Search for the cell housing the specified text and yield its (X, Y) center coordinate. 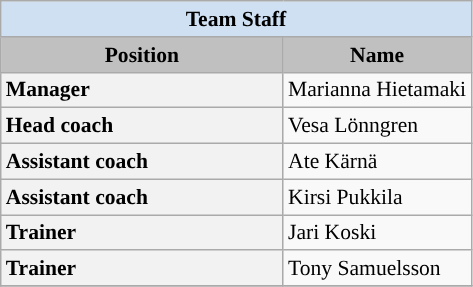
Position (142, 55)
Ate Kärnä (377, 162)
Tony Samuelsson (377, 269)
Manager (142, 90)
Vesa Lönngren (377, 126)
Jari Koski (377, 233)
Head coach (142, 126)
Team Staff (236, 19)
Marianna Hietamaki (377, 90)
Name (377, 55)
Kirsi Pukkila (377, 197)
